Locate the cell with the specified text and output its (x, y) center coordinate. 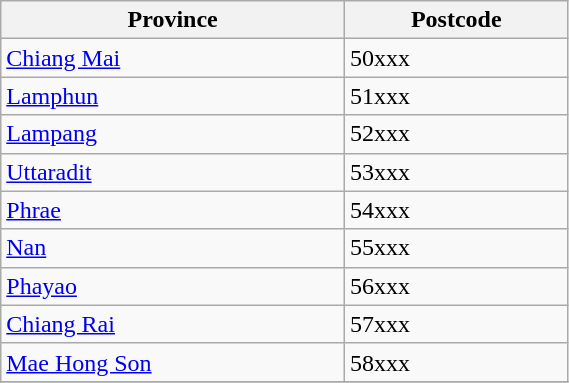
Mae Hong Son (173, 362)
Uttaradit (173, 172)
Chiang Mai (173, 58)
Nan (173, 248)
57xxx (456, 324)
Lamphun (173, 96)
56xxx (456, 286)
Chiang Rai (173, 324)
58xxx (456, 362)
Lampang (173, 134)
Province (173, 20)
Phrae (173, 210)
55xxx (456, 248)
54xxx (456, 210)
Phayao (173, 286)
Postcode (456, 20)
53xxx (456, 172)
52xxx (456, 134)
50xxx (456, 58)
51xxx (456, 96)
